Return the [x, y] coordinate for the center point of the cell that contains the specified text.  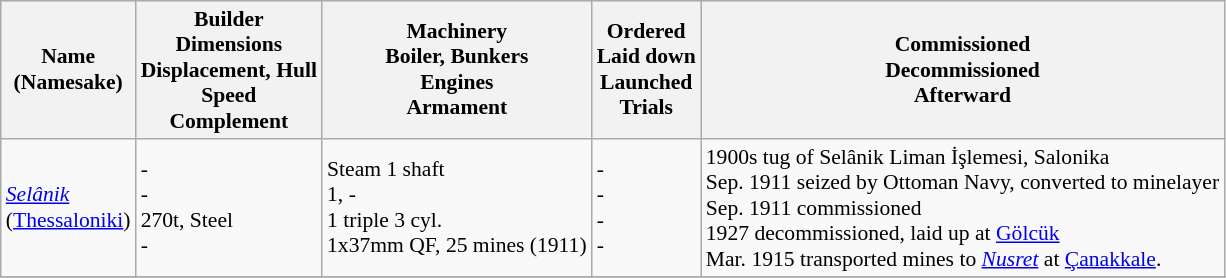
--270t, Steel- [229, 208]
CommissionedDecommissionedAfterward [962, 70]
---- [646, 208]
Name(Namesake) [68, 70]
OrderedLaid downLaunchedTrials [646, 70]
Steam 1 shaft1, -1 triple 3 cyl.1x37mm QF, 25 mines (1911) [457, 208]
BuilderDimensionsDisplacement, HullSpeedComplement [229, 70]
MachineryBoiler, BunkersEnginesArmament [457, 70]
Selânik(Thessaloniki) [68, 208]
